From the cell containing the given text, extract its center point as [x, y] coordinate. 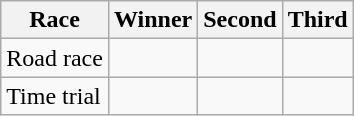
Winner [152, 20]
Time trial [55, 96]
Road race [55, 58]
Third [318, 20]
Race [55, 20]
Second [240, 20]
